Scan for the cell matching the given text and deliver its (x, y) coordinate at center. 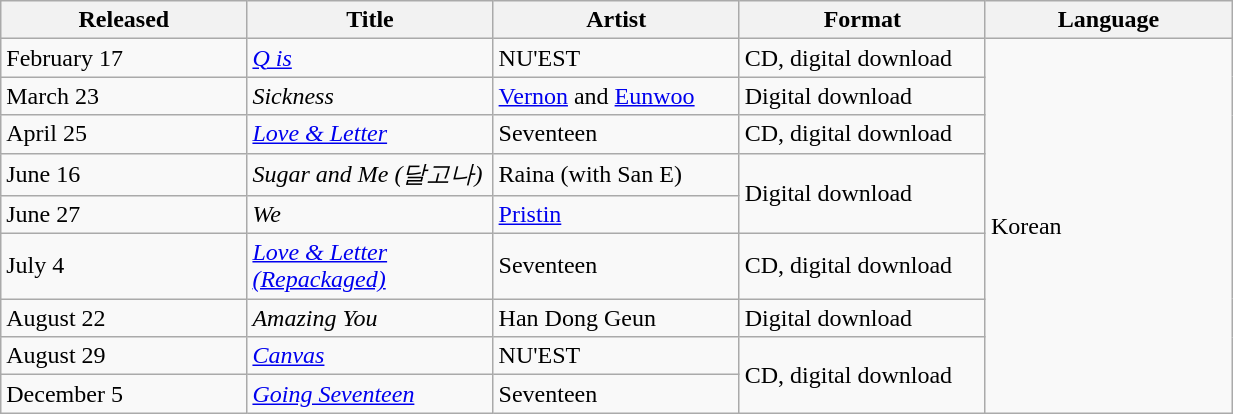
July 4 (124, 266)
Love & Letter (Repackaged) (370, 266)
Format (862, 20)
February 17 (124, 58)
Sickness (370, 96)
December 5 (124, 394)
August 29 (124, 356)
August 22 (124, 318)
March 23 (124, 96)
June 27 (124, 215)
Vernon and Eunwoo (616, 96)
Q is (370, 58)
Sugar and Me (달고나) (370, 174)
Going Seventeen (370, 394)
Language (1108, 20)
Han Dong Geun (616, 318)
Title (370, 20)
Pristin (616, 215)
Canvas (370, 356)
We (370, 215)
Released (124, 20)
April 25 (124, 134)
Raina (with San E) (616, 174)
Amazing You (370, 318)
Love & Letter (370, 134)
Artist (616, 20)
June 16 (124, 174)
Korean (1108, 226)
